Detect which cell encompasses the target text, then output its (X, Y) center coordinate. 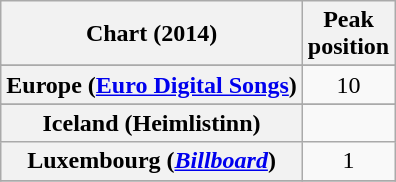
Luxembourg (Billboard) (152, 161)
1 (348, 161)
Chart (2014) (152, 34)
Iceland (Heimlistinn) (152, 123)
10 (348, 85)
Europe (Euro Digital Songs) (152, 85)
Peakposition (348, 34)
